Scan for the cell matching the given text and deliver its (x, y) coordinate at center. 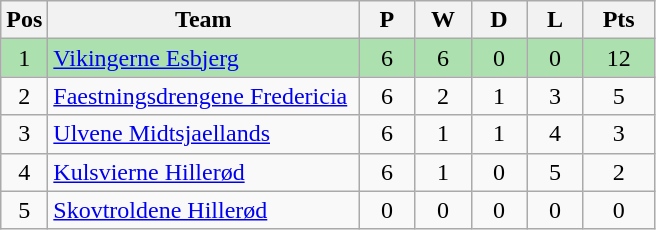
12 (618, 58)
Pos (24, 20)
L (555, 20)
D (499, 20)
Vikingerne Esbjerg (204, 58)
Pts (618, 20)
Kulsvierne Hillerød (204, 172)
Faestningsdrengene Fredericia (204, 96)
Ulvene Midtsjaellands (204, 134)
Team (204, 20)
Skovtroldene Hillerød (204, 210)
P (387, 20)
W (443, 20)
